Find where the given text appears and provide that cell's center as (x, y) coordinate. 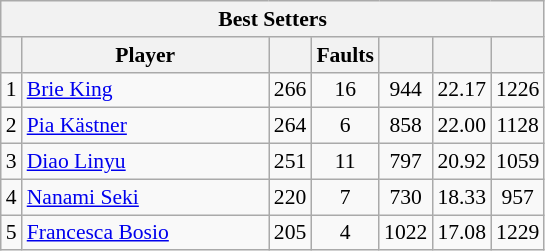
944 (406, 90)
3 (12, 162)
20.92 (462, 162)
2 (12, 126)
Faults (345, 55)
797 (406, 162)
266 (290, 90)
7 (345, 197)
17.08 (462, 233)
1226 (518, 90)
Nanami Seki (146, 197)
1 (12, 90)
Player (146, 55)
Diao Linyu (146, 162)
730 (406, 197)
Pia Kästner (146, 126)
205 (290, 233)
Brie King (146, 90)
11 (345, 162)
858 (406, 126)
220 (290, 197)
957 (518, 197)
1059 (518, 162)
1128 (518, 126)
6 (345, 126)
22.00 (462, 126)
264 (290, 126)
18.33 (462, 197)
Francesca Bosio (146, 233)
16 (345, 90)
5 (12, 233)
Best Setters (273, 19)
1229 (518, 233)
22.17 (462, 90)
1022 (406, 233)
251 (290, 162)
